Capture the cell that displays the provided text and extract its [x, y] central coordinate. 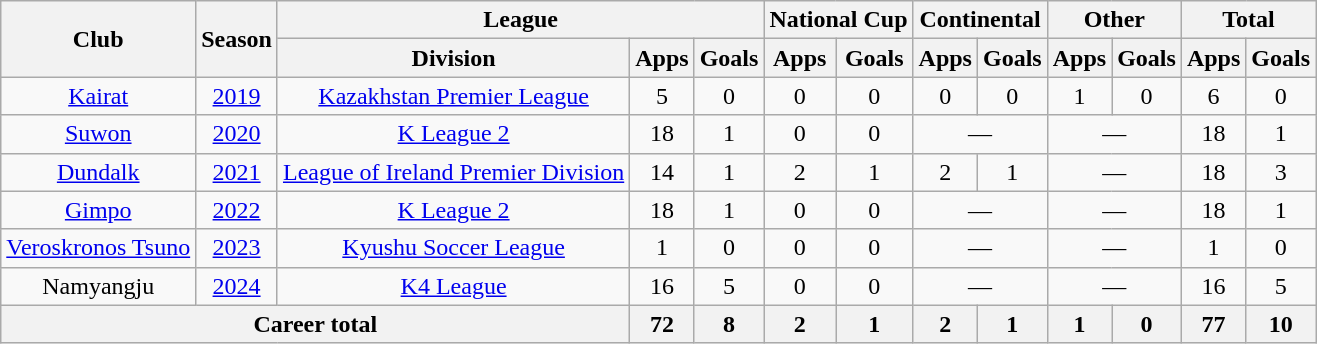
Kairat [98, 96]
Total [1248, 20]
Division [453, 58]
Suwon [98, 134]
10 [1281, 324]
77 [1213, 324]
Kyushu Soccer League [453, 248]
K4 League [453, 286]
3 [1281, 172]
Other [1114, 20]
Club [98, 39]
Season [237, 39]
Career total [316, 324]
6 [1213, 96]
2024 [237, 286]
2020 [237, 134]
72 [662, 324]
2022 [237, 210]
League [520, 20]
Namyangju [98, 286]
National Cup [838, 20]
8 [729, 324]
Gimpo [98, 210]
14 [662, 172]
League of Ireland Premier Division [453, 172]
Veroskronos Tsuno [98, 248]
Dundalk [98, 172]
Kazakhstan Premier League [453, 96]
2019 [237, 96]
2021 [237, 172]
2023 [237, 248]
Continental [980, 20]
